Find where the given text appears and provide that cell's center as [x, y] coordinate. 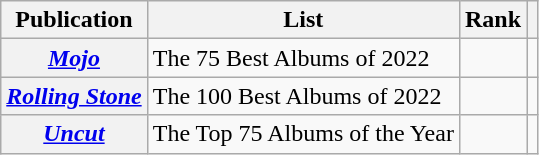
The 100 Best Albums of 2022 [303, 96]
Publication [74, 20]
The 75 Best Albums of 2022 [303, 58]
Uncut [74, 134]
The Top 75 Albums of the Year [303, 134]
List [303, 20]
Rolling Stone [74, 96]
Rank [492, 20]
Mojo [74, 58]
